Extract the (X, Y) coordinate from the center of the cell holding the provided text.  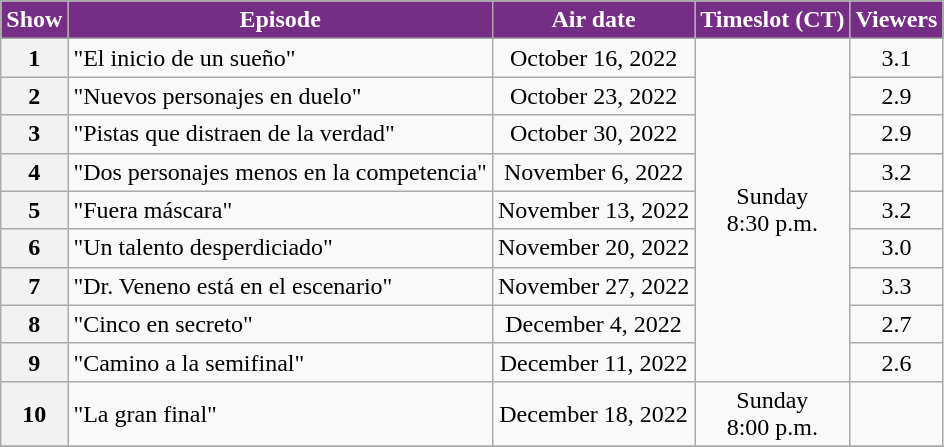
9 (34, 362)
Timeslot (CT) (772, 20)
3 (34, 134)
2 (34, 96)
10 (34, 414)
Viewers (896, 20)
"La gran final" (280, 414)
8 (34, 324)
5 (34, 210)
November 13, 2022 (593, 210)
Show (34, 20)
"Dr. Veneno está en el escenario" (280, 286)
2.6 (896, 362)
November 20, 2022 (593, 248)
"Camino a la semifinal" (280, 362)
1 (34, 58)
October 30, 2022 (593, 134)
3.0 (896, 248)
November 6, 2022 (593, 172)
"Cinco en secreto" (280, 324)
December 11, 2022 (593, 362)
Air date (593, 20)
6 (34, 248)
3.3 (896, 286)
December 4, 2022 (593, 324)
Episode (280, 20)
"Pistas que distraen de la verdad" (280, 134)
October 23, 2022 (593, 96)
"El inicio de un sueño" (280, 58)
"Nuevos personajes en duelo" (280, 96)
3.1 (896, 58)
Sunday 8:00 p.m. (772, 414)
"Dos personajes menos en la competencia" (280, 172)
Sunday 8:30 p.m. (772, 210)
7 (34, 286)
October 16, 2022 (593, 58)
"Un talento desperdiciado" (280, 248)
November 27, 2022 (593, 286)
December 18, 2022 (593, 414)
4 (34, 172)
2.7 (896, 324)
"Fuera máscara" (280, 210)
